Scan for the cell matching the given text and deliver its (x, y) coordinate at center. 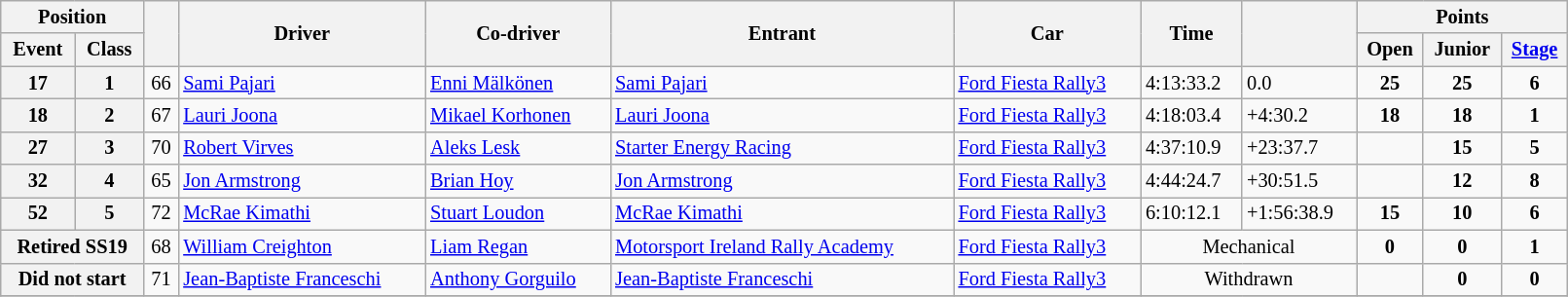
12 (1462, 181)
68 (162, 246)
4:44:24.7 (1191, 181)
27 (38, 148)
Brian Hoy (518, 181)
Mechanical (1249, 246)
72 (162, 213)
Anthony Gorguilo (518, 279)
+1:56:38.9 (1299, 213)
10 (1462, 213)
+23:37.7 (1299, 148)
8 (1534, 181)
Enni Mälkönen (518, 83)
17 (38, 83)
Did not start (72, 279)
71 (162, 279)
Event (38, 50)
65 (162, 181)
Position (72, 17)
+4:30.2 (1299, 115)
4:37:10.9 (1191, 148)
Mikael Korhonen (518, 115)
Motorsport Ireland Rally Academy (782, 246)
4:13:33.2 (1191, 83)
+30:51.5 (1299, 181)
Robert Virves (302, 148)
Withdrawn (1249, 279)
Open (1390, 50)
32 (38, 181)
Liam Regan (518, 246)
Time (1191, 33)
Co-driver (518, 33)
Retired SS19 (72, 246)
2 (109, 115)
70 (162, 148)
Aleks Lesk (518, 148)
William Creighton (302, 246)
3 (109, 148)
Stuart Loudon (518, 213)
6:10:12.1 (1191, 213)
66 (162, 83)
4 (109, 181)
0.0 (1299, 83)
Class (109, 50)
Driver (302, 33)
Starter Energy Racing (782, 148)
67 (162, 115)
Car (1047, 33)
52 (38, 213)
Points (1462, 17)
Entrant (782, 33)
Stage (1534, 50)
4:18:03.4 (1191, 115)
Junior (1462, 50)
